Search for the cell housing the specified text and yield its (X, Y) center coordinate. 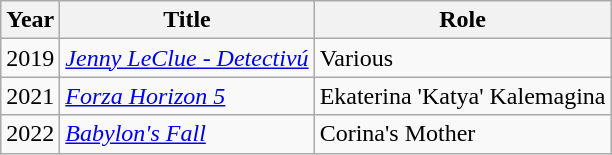
Various (462, 58)
2021 (30, 96)
Forza Horizon 5 (187, 96)
Title (187, 20)
Role (462, 20)
2019 (30, 58)
Ekaterina 'Katya' Kalemagina (462, 96)
Babylon's Fall (187, 134)
Jenny LeClue - Detectivú (187, 58)
Corina's Mother (462, 134)
Year (30, 20)
2022 (30, 134)
